Return the [X, Y] coordinate for the center point of the cell that contains the specified text.  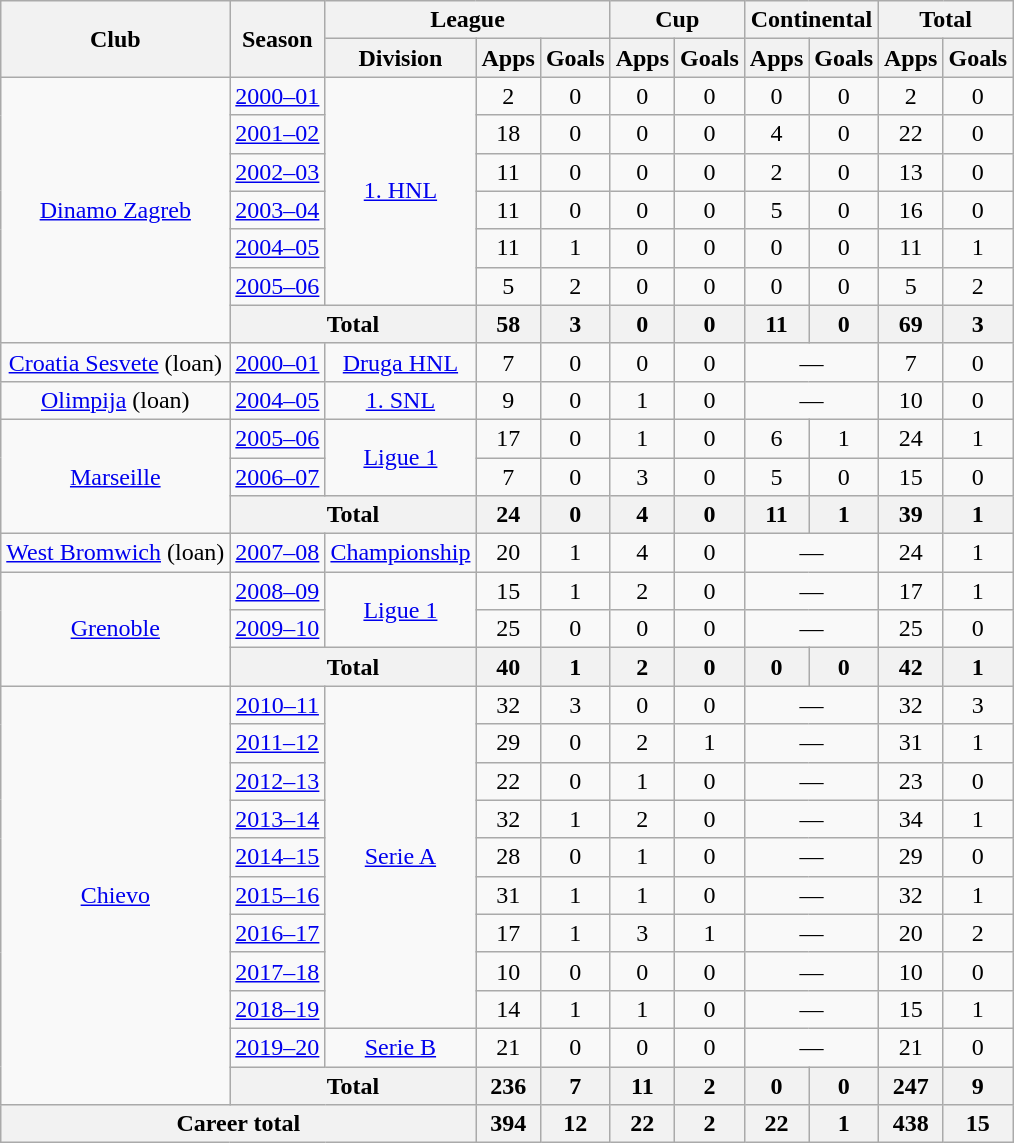
Serie A [400, 858]
2003–04 [278, 210]
6 [776, 438]
Grenoble [116, 629]
40 [508, 667]
Olimpija (loan) [116, 400]
1. SNL [400, 400]
Serie B [400, 1047]
2007–08 [278, 553]
1. HNL [400, 191]
16 [911, 210]
Season [278, 39]
34 [911, 819]
394 [508, 1124]
236 [508, 1085]
Marseille [116, 476]
2016–17 [278, 933]
2014–15 [278, 857]
Championship [400, 553]
Cup [677, 20]
League [468, 20]
13 [911, 172]
Dinamo Zagreb [116, 210]
Club [116, 39]
23 [911, 781]
438 [911, 1124]
2017–18 [278, 971]
2002–03 [278, 172]
42 [911, 667]
2011–12 [278, 743]
39 [911, 515]
2018–19 [278, 1009]
2019–20 [278, 1047]
Division [400, 58]
18 [508, 134]
28 [508, 857]
12 [575, 1124]
2008–09 [278, 591]
Career total [238, 1124]
2006–07 [278, 477]
West Bromwich (loan) [116, 553]
14 [508, 1009]
2001–02 [278, 134]
Druga HNL [400, 362]
2012–13 [278, 781]
58 [508, 324]
69 [911, 324]
2013–14 [278, 819]
Chievo [116, 896]
Continental [811, 20]
Croatia Sesvete (loan) [116, 362]
2010–11 [278, 705]
2009–10 [278, 629]
247 [911, 1085]
2015–16 [278, 895]
